Locate the cell with the specified text and output its [x, y] center coordinate. 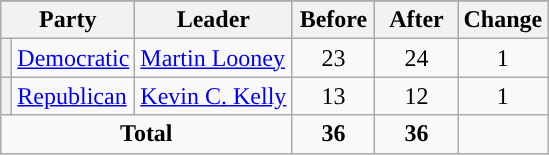
Kevin C. Kelly [214, 96]
12 [416, 96]
After [416, 20]
13 [334, 96]
Before [334, 20]
Party [68, 20]
Martin Looney [214, 58]
24 [416, 58]
Democratic [74, 58]
Change [503, 20]
23 [334, 58]
Total [146, 134]
Leader [214, 20]
Republican [74, 96]
